Scan for the cell matching the given text and deliver its (x, y) coordinate at center. 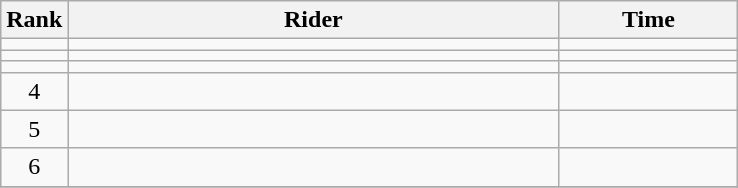
Rider (314, 20)
5 (34, 129)
4 (34, 91)
Rank (34, 20)
Time (648, 20)
6 (34, 167)
